Find where the given text appears and provide that cell's center as [x, y] coordinate. 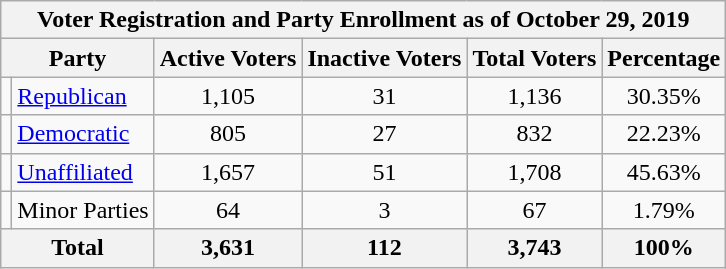
Total Voters [534, 58]
Inactive Voters [384, 58]
22.23% [664, 134]
51 [384, 172]
832 [534, 134]
1,105 [228, 96]
Voter Registration and Party Enrollment as of October 29, 2019 [364, 20]
1,657 [228, 172]
3 [384, 210]
3,631 [228, 248]
Total [78, 248]
Party [78, 58]
Unaffiliated [83, 172]
1,708 [534, 172]
1,136 [534, 96]
45.63% [664, 172]
Percentage [664, 58]
31 [384, 96]
67 [534, 210]
27 [384, 134]
64 [228, 210]
Minor Parties [83, 210]
Republican [83, 96]
112 [384, 248]
Active Voters [228, 58]
100% [664, 248]
3,743 [534, 248]
1.79% [664, 210]
805 [228, 134]
Democratic [83, 134]
30.35% [664, 96]
